Scan for the cell matching the given text and deliver its (X, Y) coordinate at center. 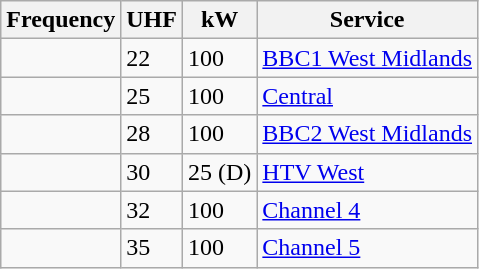
30 (152, 172)
25 (D) (219, 172)
Channel 4 (368, 210)
BBC1 West Midlands (368, 58)
Frequency (61, 20)
Service (368, 20)
kW (219, 20)
28 (152, 134)
Channel 5 (368, 248)
UHF (152, 20)
32 (152, 210)
22 (152, 58)
25 (152, 96)
HTV West (368, 172)
BBC2 West Midlands (368, 134)
Central (368, 96)
35 (152, 248)
